Identify which cell holds the provided text, then report its [X, Y] central coordinate. 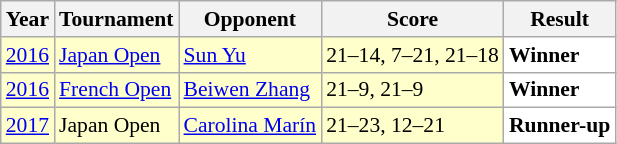
Score [412, 19]
Carolina Marín [250, 126]
Year [28, 19]
Tournament [116, 19]
French Open [116, 90]
Sun Yu [250, 55]
Runner-up [560, 126]
21–9, 21–9 [412, 90]
2017 [28, 126]
21–14, 7–21, 21–18 [412, 55]
Result [560, 19]
Beiwen Zhang [250, 90]
21–23, 12–21 [412, 126]
Opponent [250, 19]
